For the text-containing cell, return its midpoint in (X, Y) coordinate format. 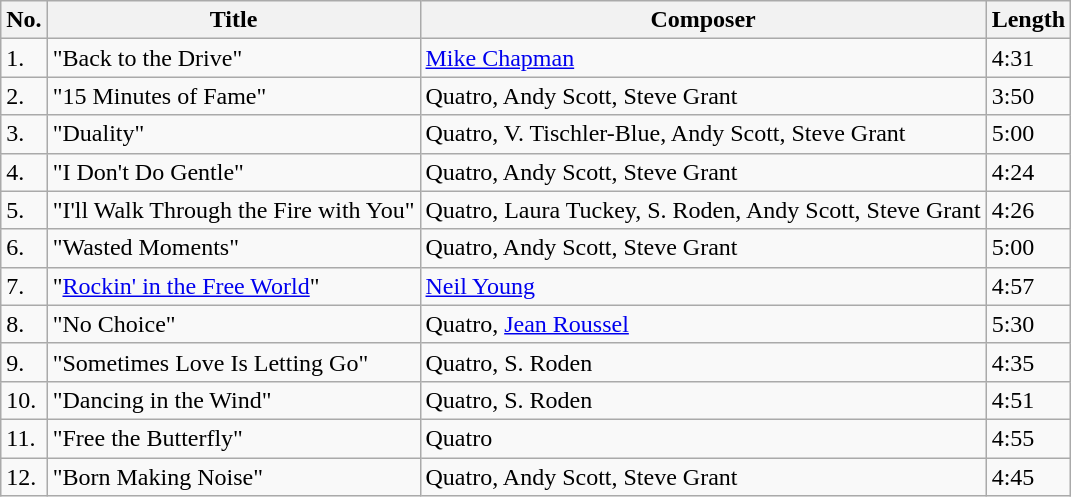
1. (24, 58)
Length (1028, 20)
"Free the Butterfly" (234, 438)
4:51 (1028, 400)
3. (24, 134)
9. (24, 362)
12. (24, 477)
Quatro, Jean Roussel (703, 324)
"Duality" (234, 134)
4:55 (1028, 438)
7. (24, 286)
"Rockin' in the Free World" (234, 286)
3:50 (1028, 96)
10. (24, 400)
"Dancing in the Wind" (234, 400)
4:26 (1028, 210)
Composer (703, 20)
"I'll Walk Through the Fire with You" (234, 210)
4. (24, 172)
"Wasted Moments" (234, 248)
"Born Making Noise" (234, 477)
"I Don't Do Gentle" (234, 172)
4:35 (1028, 362)
"No Choice" (234, 324)
4:57 (1028, 286)
Quatro, Laura Tuckey, S. Roden, Andy Scott, Steve Grant (703, 210)
5. (24, 210)
"Sometimes Love Is Letting Go" (234, 362)
2. (24, 96)
Quatro, V. Tischler-Blue, Andy Scott, Steve Grant (703, 134)
5:30 (1028, 324)
8. (24, 324)
No. (24, 20)
Quatro (703, 438)
"Back to the Drive" (234, 58)
Neil Young (703, 286)
6. (24, 248)
11. (24, 438)
4:31 (1028, 58)
Mike Chapman (703, 58)
4:45 (1028, 477)
Title (234, 20)
4:24 (1028, 172)
"15 Minutes of Fame" (234, 96)
